Find where the given text appears and provide that cell's center as [X, Y] coordinate. 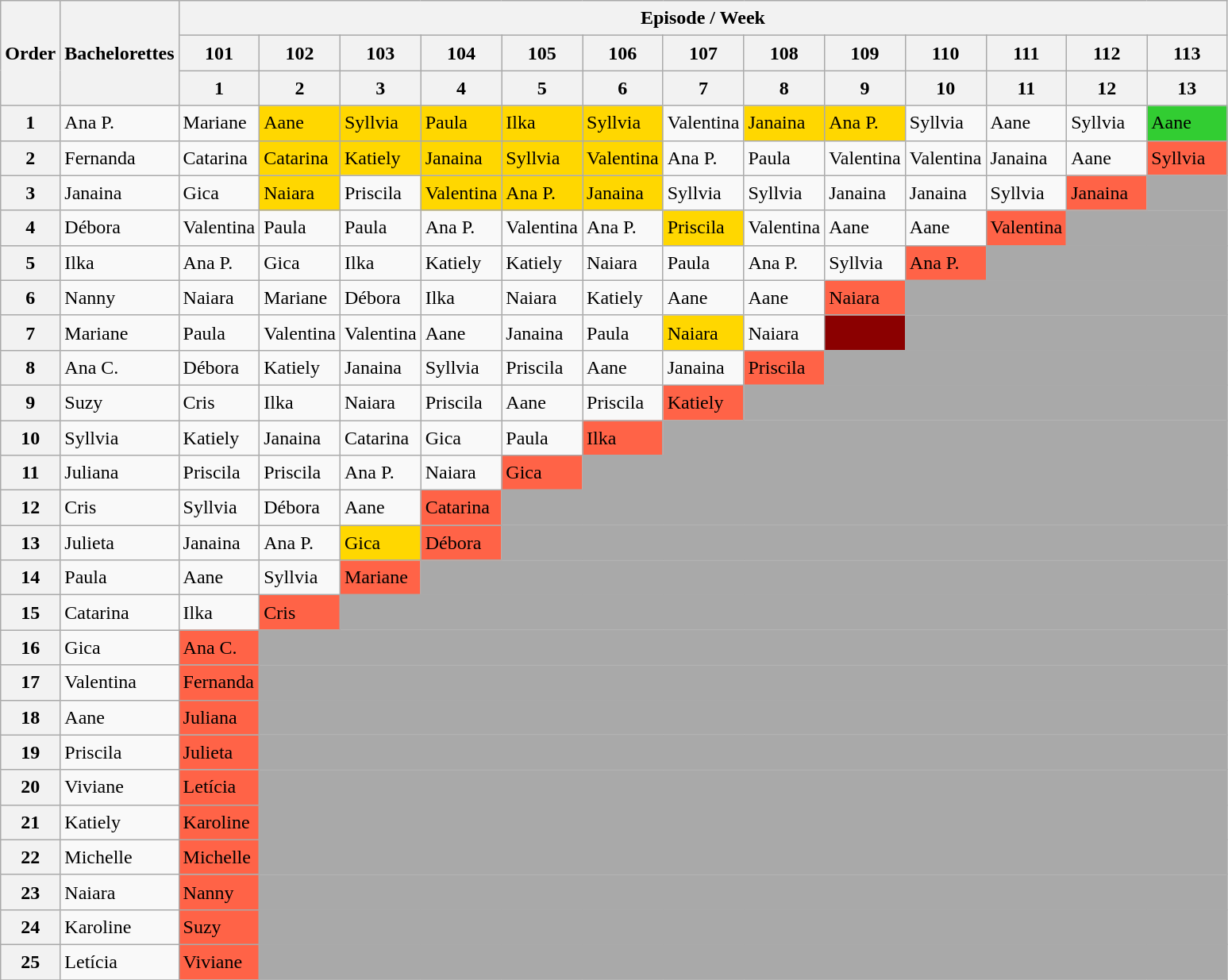
21 [30, 822]
18 [30, 717]
22 [30, 857]
25 [30, 962]
19 [30, 752]
105 [542, 53]
110 [945, 53]
107 [703, 53]
24 [30, 927]
112 [1107, 53]
20 [30, 787]
109 [865, 53]
23 [30, 892]
106 [623, 53]
104 [461, 53]
16 [30, 648]
113 [1188, 53]
108 [784, 53]
111 [1026, 53]
15 [30, 613]
14 [30, 578]
103 [380, 53]
101 [219, 53]
17 [30, 682]
Episode / Week [703, 18]
102 [300, 53]
Bachelorettes [119, 53]
Order [30, 53]
